Scan for the cell matching the given text and deliver its (X, Y) coordinate at center. 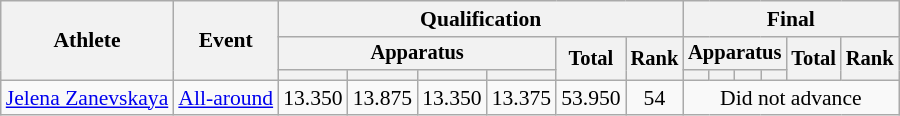
Athlete (88, 40)
54 (655, 98)
13.875 (382, 98)
53.950 (590, 98)
Qualification (480, 19)
Final (790, 19)
All-around (226, 98)
Jelena Zanevskaya (88, 98)
Event (226, 40)
13.375 (522, 98)
Did not advance (790, 98)
